Return (X, Y) of the center of cell containing provided text 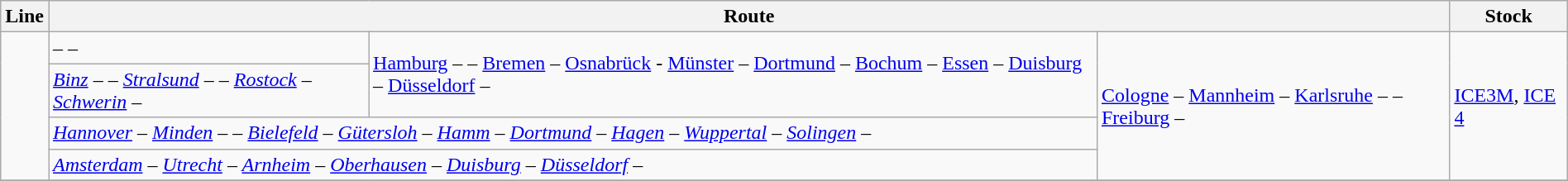
Amsterdam – Utrecht – Arnheim – Oberhausen – Duisburg – Düsseldorf – (572, 164)
Route (748, 17)
Hamburg – – Bremen – Osnabrück - Münster – Dortmund – Bochum – Essen – Duisburg – Düsseldorf – (733, 74)
Cologne – Mannheim – Karlsruhe – – Freiburg – (1273, 106)
Line (25, 17)
– – (208, 48)
Hannover – Minden – – Bielefeld – Gütersloh – Hamm – Dortmund – Hagen – Wuppertal – Solingen – (572, 133)
Binz – – Stralsund – – Rostock – Schwerin – (208, 91)
Stock (1508, 17)
ICE3M, ICE 4 (1508, 106)
